Return (x, y) of the center of cell containing provided text 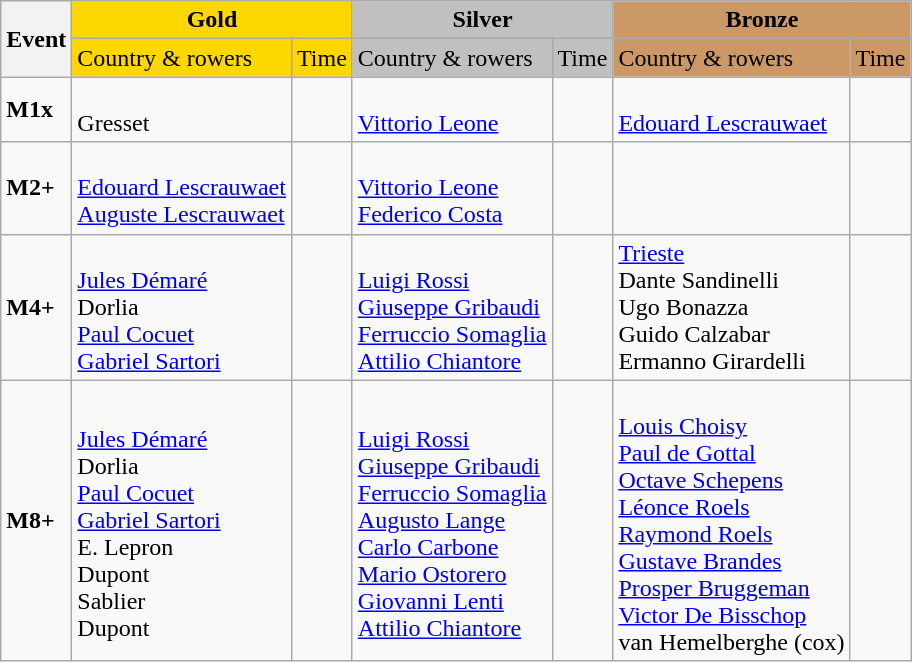
Silver (482, 20)
M2+ (36, 188)
Jules Démaré Dorlia Paul Cocuet Gabriel Sartori E. Lepron Dupont Sablier Dupont (182, 520)
M4+ (36, 307)
Trieste Dante Sandinelli Ugo Bonazza Guido Calzabar Ermanno Girardelli (732, 307)
Event (36, 39)
M1x (36, 110)
Louis Choisy Paul de Gottal Octave Schepens Léonce Roels Raymond Roels Gustave Brandes Prosper Bruggeman Victor De Bisschop van Hemelberghe (cox) (732, 520)
Vittorio Leone (452, 110)
M8+ (36, 520)
Edouard Lescrauwaet Auguste Lescrauwaet (182, 188)
Bronze (762, 20)
Gold (212, 20)
Gresset (182, 110)
Luigi Rossi Giuseppe Gribaudi Ferruccio Somaglia Attilio Chiantore (452, 307)
Vittorio Leone Federico Costa (452, 188)
Jules Démaré Dorlia Paul Cocuet Gabriel Sartori (182, 307)
Edouard Lescrauwaet (732, 110)
Luigi Rossi Giuseppe Gribaudi Ferruccio Somaglia Augusto Lange Carlo Carbone Mario Ostorero Giovanni Lenti Attilio Chiantore (452, 520)
